Identify which cell holds the provided text, then report its (x, y) central coordinate. 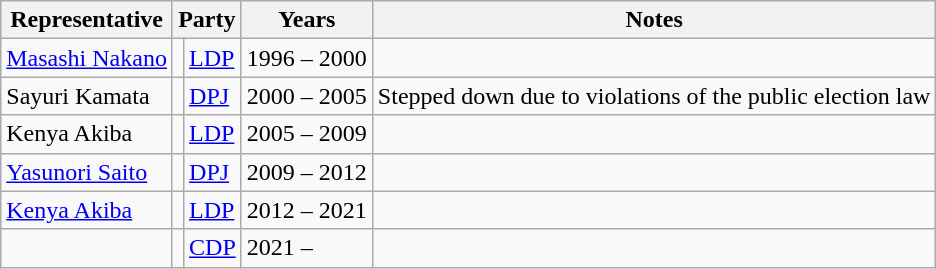
1996 – 2000 (306, 58)
2021 – (306, 248)
Sayuri Kamata (87, 96)
2009 – 2012 (306, 172)
Notes (654, 20)
Yasunori Saito (87, 172)
Masashi Nakano (87, 58)
Years (306, 20)
Party (206, 20)
CDP (213, 248)
2000 – 2005 (306, 96)
2012 – 2021 (306, 210)
Representative (87, 20)
Stepped down due to violations of the public election law (654, 96)
2005 – 2009 (306, 134)
